Pinpoint the cell where the given text exists, returning its [x, y] midpoint coordinate. 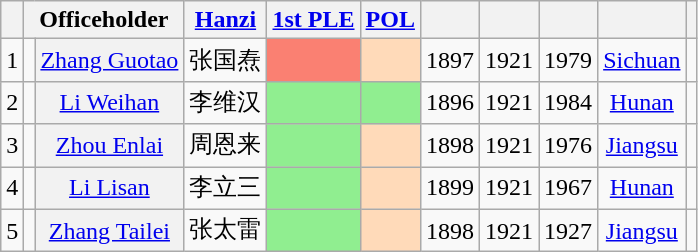
1976 [568, 146]
Li Lisan [110, 188]
3 [12, 146]
张太雷 [226, 230]
POL [390, 20]
Li Weihan [110, 102]
1984 [568, 102]
1897 [450, 60]
2 [12, 102]
Sichuan [642, 60]
5 [12, 230]
Zhang Guotao [110, 60]
1927 [568, 230]
张国焘 [226, 60]
4 [12, 188]
Hanzi [226, 20]
1st PLE [314, 20]
1 [12, 60]
1979 [568, 60]
Zhang Tailei [110, 230]
周恩来 [226, 146]
1899 [450, 188]
Zhou Enlai [110, 146]
Officeholder [104, 20]
1967 [568, 188]
1896 [450, 102]
李维汉 [226, 102]
李立三 [226, 188]
